Extract the [x, y] coordinate from the center of the cell holding the provided text.  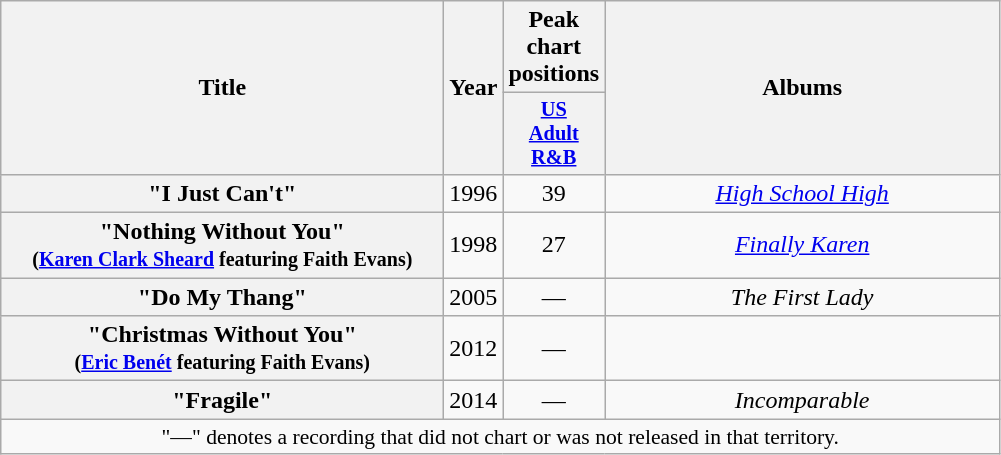
The First Lady [802, 297]
High School High [802, 193]
Year [474, 88]
Finally Karen [802, 246]
Peak chart positions [554, 47]
"—" denotes a recording that did not chart or was not released in that territory. [500, 437]
Title [222, 88]
Incomparable [802, 400]
Albums [802, 88]
27 [554, 246]
"I Just Can't" [222, 193]
39 [554, 193]
2012 [474, 348]
"Fragile" [222, 400]
1996 [474, 193]
2014 [474, 400]
2005 [474, 297]
"Christmas Without You" (Eric Benét featuring Faith Evans) [222, 348]
USAdultR&B [554, 134]
1998 [474, 246]
"Do My Thang" [222, 297]
"Nothing Without You" (Karen Clark Sheard featuring Faith Evans) [222, 246]
